Detect which cell encompasses the target text, then output its (X, Y) center coordinate. 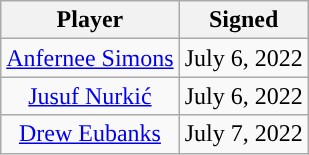
Drew Eubanks (90, 134)
July 7, 2022 (244, 134)
Anfernee Simons (90, 58)
Player (90, 20)
Jusuf Nurkić (90, 96)
Signed (244, 20)
